Locate the cell with the specified text and output its [X, Y] center coordinate. 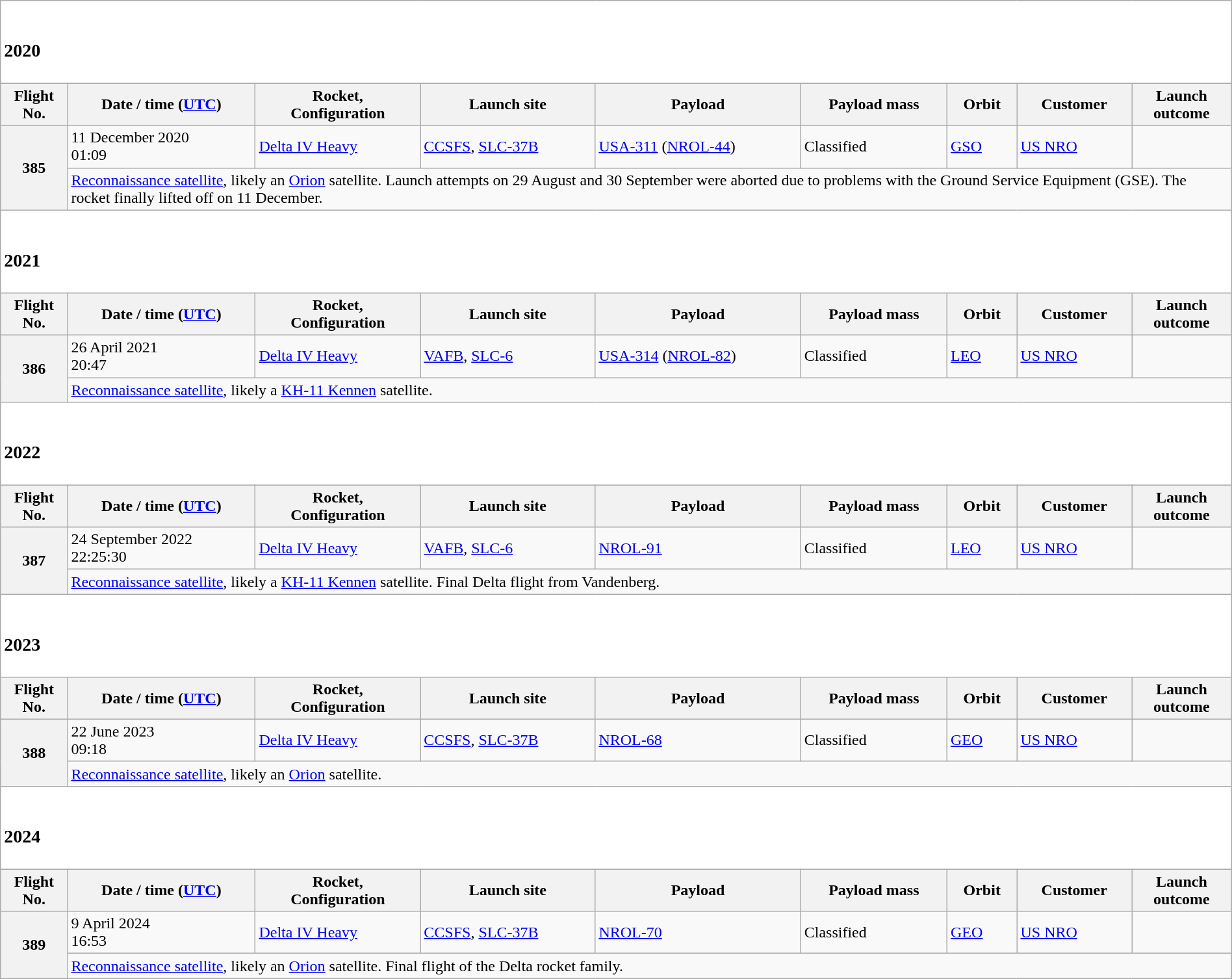
386 [34, 368]
GSO [981, 147]
389 [34, 945]
Reconnaissance satellite, likely an Orion satellite. [650, 774]
24 September 202222:25:30 [161, 549]
22 June 202309:18 [161, 740]
385 [34, 168]
2020 [616, 42]
9 April 202416:53 [161, 932]
2022 [616, 443]
2023 [616, 636]
2021 [616, 251]
Reconnaissance satellite, likely a KH-11 Kennen satellite. Final Delta flight from Vandenberg. [650, 582]
388 [34, 753]
NROL-91 [698, 549]
USA-311 (NROL-44) [698, 147]
Reconnaissance satellite, likely a KH-11 Kennen satellite. [650, 389]
NROL-70 [698, 932]
Reconnaissance satellite, likely an Orion satellite. Final flight of the Delta rocket family. [650, 966]
26 April 2021 20:47 [161, 356]
USA-314 (NROL-82) [698, 356]
NROL-68 [698, 740]
2024 [616, 827]
387 [34, 560]
11 December 202001:09 [161, 147]
